Scan for the cell matching the given text and deliver its (x, y) coordinate at center. 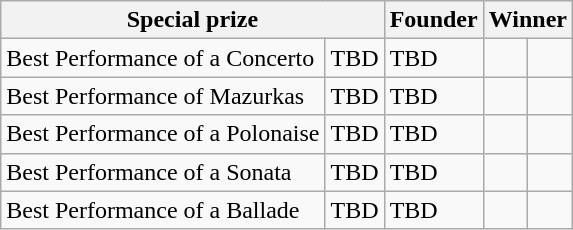
Best Performance of Mazurkas (163, 96)
Best Performance of a Sonata (163, 172)
Best Performance of a Polonaise (163, 134)
Best Performance of a Concerto (163, 58)
Founder (434, 20)
Special prize (192, 20)
Best Performance of a Ballade (163, 210)
Winner (528, 20)
